Locate the cell with the specified text and output its [X, Y] center coordinate. 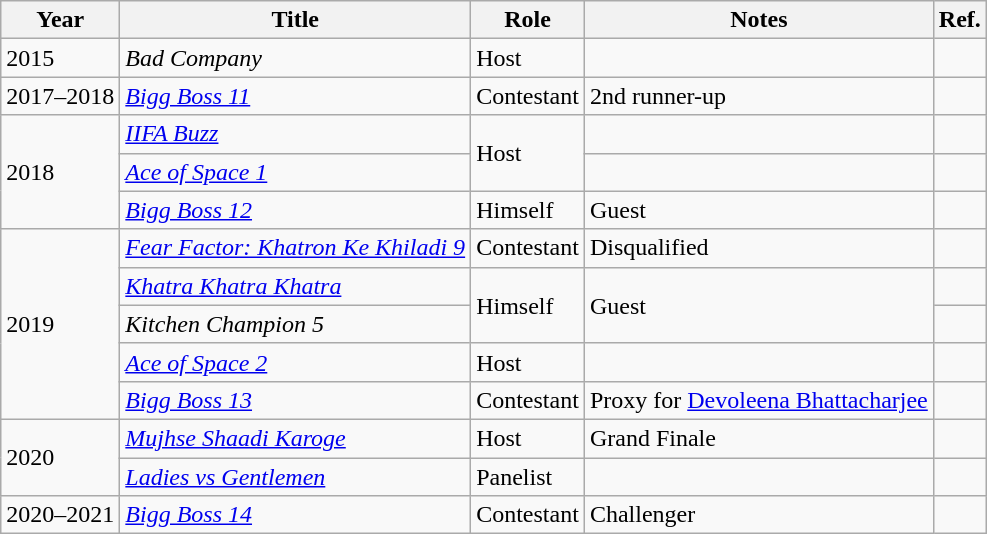
Year [60, 20]
Mujhse Shaadi Karoge [296, 438]
Bigg Boss 12 [296, 210]
Notes [758, 20]
Grand Finale [758, 438]
Bigg Boss 13 [296, 400]
2020 [60, 457]
Panelist [528, 477]
Proxy for Devoleena Bhattacharjee [758, 400]
Bad Company [296, 58]
Ref. [960, 20]
2020–2021 [60, 515]
Khatra Khatra Khatra [296, 286]
Bigg Boss 14 [296, 515]
Kitchen Champion 5 [296, 324]
IIFA Buzz [296, 134]
Ace of Space 1 [296, 172]
2018 [60, 172]
Bigg Boss 11 [296, 96]
Ladies vs Gentlemen [296, 477]
2019 [60, 324]
2017–2018 [60, 96]
2nd runner-up [758, 96]
Fear Factor: Khatron Ke Khiladi 9 [296, 248]
Challenger [758, 515]
Role [528, 20]
Disqualified [758, 248]
2015 [60, 58]
Title [296, 20]
Ace of Space 2 [296, 362]
